Locate the cell with the specified text and output its [x, y] center coordinate. 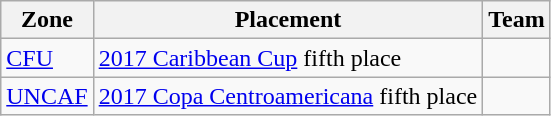
CFU [47, 58]
Team [517, 20]
UNCAF [47, 96]
2017 Copa Centroamericana fifth place [288, 96]
2017 Caribbean Cup fifth place [288, 58]
Placement [288, 20]
Zone [47, 20]
